Return (X, Y) of the center of cell containing provided text 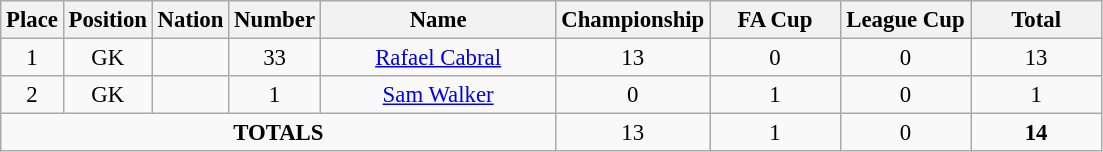
Place (32, 20)
FA Cup (776, 20)
2 (32, 95)
Total (1036, 20)
Nation (190, 20)
Name (438, 20)
33 (275, 58)
League Cup (906, 20)
Rafael Cabral (438, 58)
TOTALS (278, 133)
Championship (633, 20)
Number (275, 20)
Sam Walker (438, 95)
Position (108, 20)
14 (1036, 133)
